Capture the cell that displays the provided text and extract its (x, y) central coordinate. 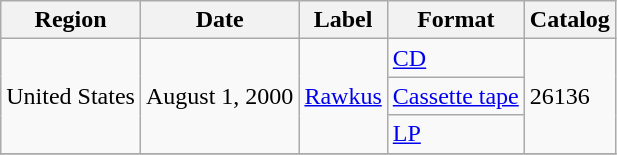
CD (456, 58)
Date (219, 20)
Format (456, 20)
LP (456, 134)
Rawkus (343, 96)
United States (71, 96)
August 1, 2000 (219, 96)
Region (71, 20)
26136 (570, 96)
Cassette tape (456, 96)
Catalog (570, 20)
Label (343, 20)
